Return (x, y) of the center of cell containing provided text 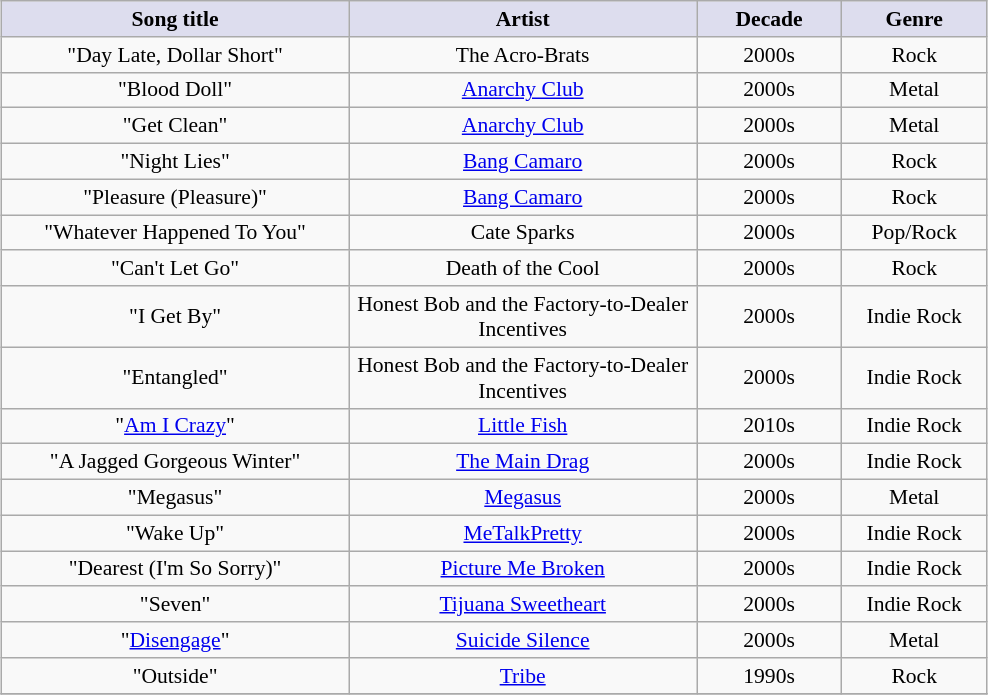
Death of the Cool (523, 268)
Decade (768, 19)
"Outside" (175, 675)
MeTalkPretty (523, 533)
Genre (914, 19)
"Whatever Happened To You" (175, 232)
"Day Late, Dollar Short" (175, 54)
"Dearest (I'm So Sorry)" (175, 568)
"Disengage" (175, 640)
Tijuana Sweetheart (523, 604)
Picture Me Broken (523, 568)
"Am I Crazy" (175, 426)
"Get Clean" (175, 126)
"Night Lies" (175, 161)
Megasus (523, 497)
Tribe (523, 675)
"I Get By" (175, 316)
Artist (523, 19)
Cate Sparks (523, 232)
"Megasus" (175, 497)
"Wake Up" (175, 533)
2010s (768, 426)
Pop/Rock (914, 232)
"Can't Let Go" (175, 268)
"A Jagged Gorgeous Winter" (175, 462)
Suicide Silence (523, 640)
"Blood Doll" (175, 90)
Song title (175, 19)
"Pleasure (Pleasure)" (175, 197)
"Entangled" (175, 378)
The Acro-Brats (523, 54)
The Main Drag (523, 462)
1990s (768, 675)
"Seven" (175, 604)
Little Fish (523, 426)
